From the cell containing the given text, extract its center point as [x, y] coordinate. 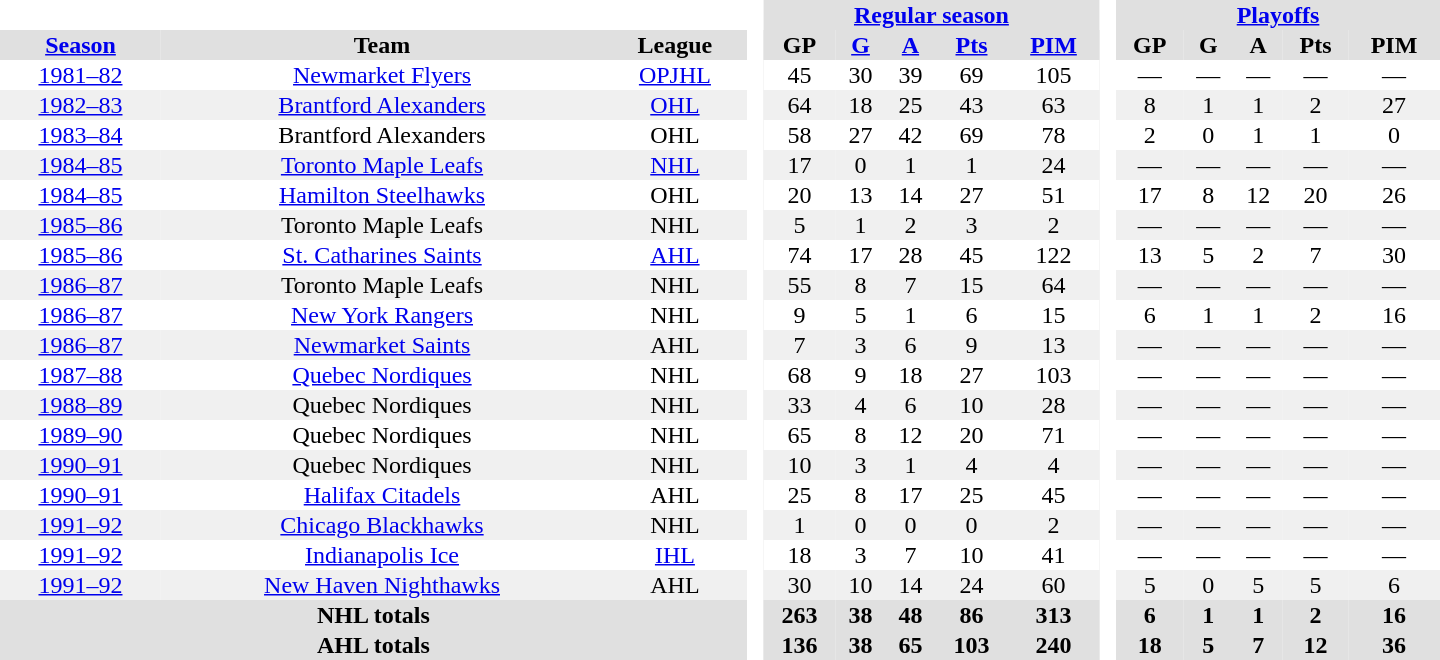
58 [799, 135]
League [675, 45]
105 [1054, 75]
1989–90 [80, 435]
New Haven Nighthawks [382, 585]
Halifax Citadels [382, 495]
1987–88 [80, 375]
36 [1394, 645]
Newmarket Saints [382, 345]
263 [799, 615]
St. Catharines Saints [382, 255]
78 [1054, 135]
240 [1054, 645]
Season [80, 45]
41 [1054, 555]
1988–89 [80, 405]
26 [1394, 195]
55 [799, 285]
Regular season [931, 15]
60 [1054, 585]
Hamilton Steelhawks [382, 195]
39 [910, 75]
1982–83 [80, 105]
1981–82 [80, 75]
IHL [675, 555]
Chicago Blackhawks [382, 525]
71 [1054, 435]
33 [799, 405]
NHL totals [374, 615]
Newmarket Flyers [382, 75]
68 [799, 375]
42 [910, 135]
313 [1054, 615]
136 [799, 645]
Team [382, 45]
Indianapolis Ice [382, 555]
AHL totals [374, 645]
1983–84 [80, 135]
48 [910, 615]
OPJHL [675, 75]
74 [799, 255]
43 [971, 105]
New York Rangers [382, 315]
Playoffs [1278, 15]
86 [971, 615]
51 [1054, 195]
63 [1054, 105]
122 [1054, 255]
